Provide the [X, Y] coordinate of the cell's center where the given text is located.  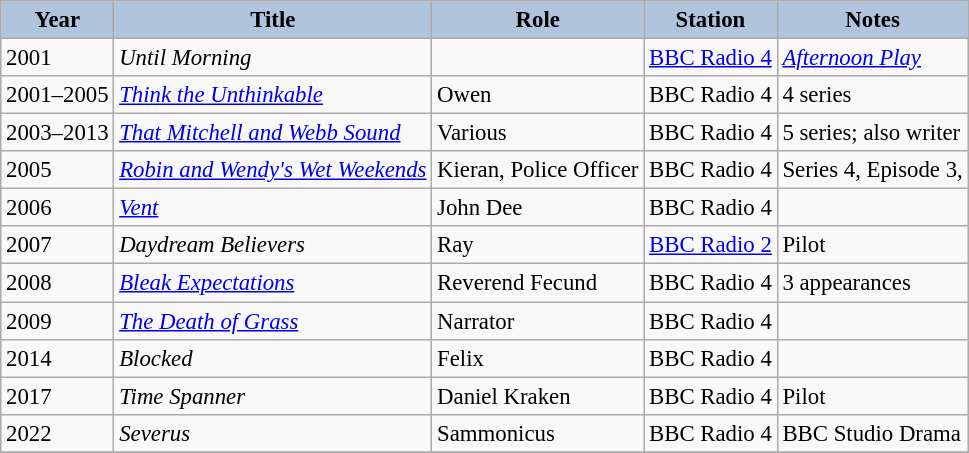
Sammonicus [538, 433]
Robin and Wendy's Wet Weekends [273, 170]
BBC Radio 2 [710, 245]
Reverend Fecund [538, 283]
2003–2013 [58, 133]
Severus [273, 433]
That Mitchell and Webb Sound [273, 133]
2001–2005 [58, 95]
Daniel Kraken [538, 396]
2017 [58, 396]
2009 [58, 321]
BBC Studio Drama [872, 433]
Year [58, 20]
3 appearances [872, 283]
Title [273, 20]
Afternoon Play [872, 58]
Notes [872, 20]
2008 [58, 283]
2007 [58, 245]
Role [538, 20]
Bleak Expectations [273, 283]
2001 [58, 58]
5 series; also writer [872, 133]
2006 [58, 208]
The Death of Grass [273, 321]
Think the Unthinkable [273, 95]
2014 [58, 358]
Various [538, 133]
Ray [538, 245]
4 series [872, 95]
Until Morning [273, 58]
Blocked [273, 358]
Series 4, Episode 3, [872, 170]
Time Spanner [273, 396]
Daydream Believers [273, 245]
Vent [273, 208]
John Dee [538, 208]
2022 [58, 433]
Felix [538, 358]
Station [710, 20]
Kieran, Police Officer [538, 170]
Owen [538, 95]
2005 [58, 170]
Narrator [538, 321]
